For the text-containing cell, return its midpoint in (X, Y) coordinate format. 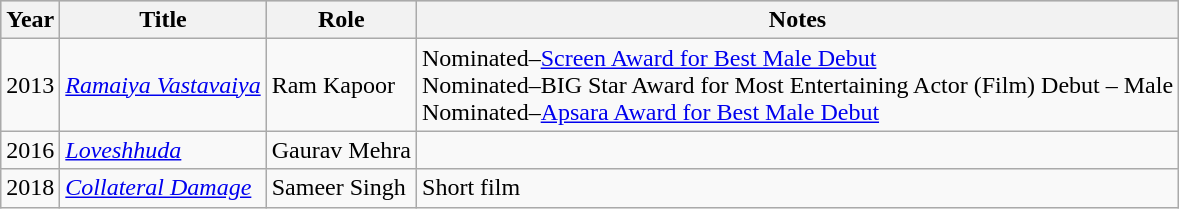
2016 (30, 150)
Title (163, 20)
Gaurav Mehra (341, 150)
Role (341, 20)
Sameer Singh (341, 188)
2013 (30, 85)
Notes (798, 20)
Loveshhuda (163, 150)
Collateral Damage (163, 188)
Short film (798, 188)
Ram Kapoor (341, 85)
Year (30, 20)
Ramaiya Vastavaiya (163, 85)
2018 (30, 188)
